Output the [X, Y] coordinate of the center of the cell containing the given text.  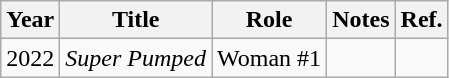
Notes [361, 20]
Year [30, 20]
Super Pumped [136, 58]
Title [136, 20]
Woman #1 [270, 58]
Role [270, 20]
Ref. [422, 20]
2022 [30, 58]
